From the cell containing the given text, extract its center point as [x, y] coordinate. 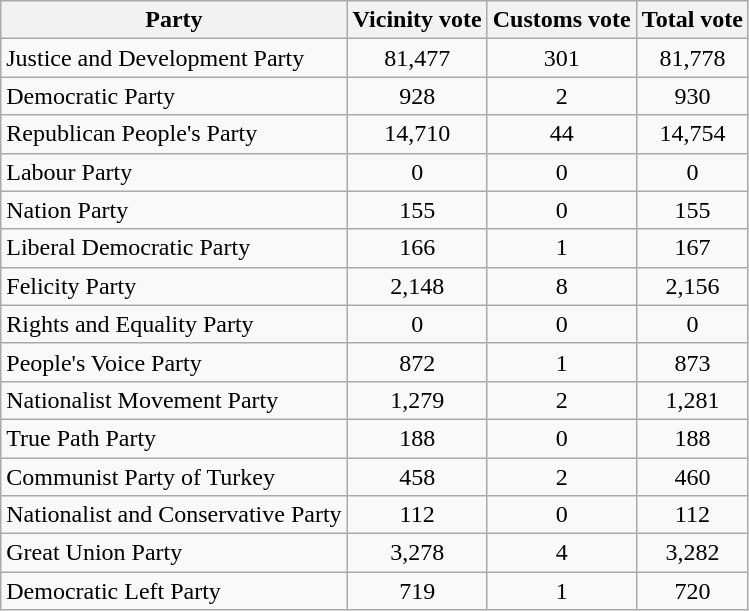
458 [417, 477]
301 [562, 58]
166 [417, 248]
1,281 [692, 400]
Rights and Equality Party [174, 324]
Felicity Party [174, 286]
44 [562, 134]
Nationalist and Conservative Party [174, 515]
Liberal Democratic Party [174, 248]
Great Union Party [174, 553]
Customs vote [562, 20]
Democratic Left Party [174, 591]
2,148 [417, 286]
873 [692, 362]
460 [692, 477]
People's Voice Party [174, 362]
Nation Party [174, 210]
1,279 [417, 400]
True Path Party [174, 438]
4 [562, 553]
720 [692, 591]
Republican People's Party [174, 134]
14,710 [417, 134]
Democratic Party [174, 96]
2,156 [692, 286]
Labour Party [174, 172]
81,778 [692, 58]
167 [692, 248]
8 [562, 286]
14,754 [692, 134]
81,477 [417, 58]
719 [417, 591]
Justice and Development Party [174, 58]
930 [692, 96]
Party [174, 20]
3,278 [417, 553]
872 [417, 362]
Communist Party of Turkey [174, 477]
Total vote [692, 20]
3,282 [692, 553]
Nationalist Movement Party [174, 400]
Vicinity vote [417, 20]
928 [417, 96]
